From the cell containing the given text, extract its center point as (X, Y) coordinate. 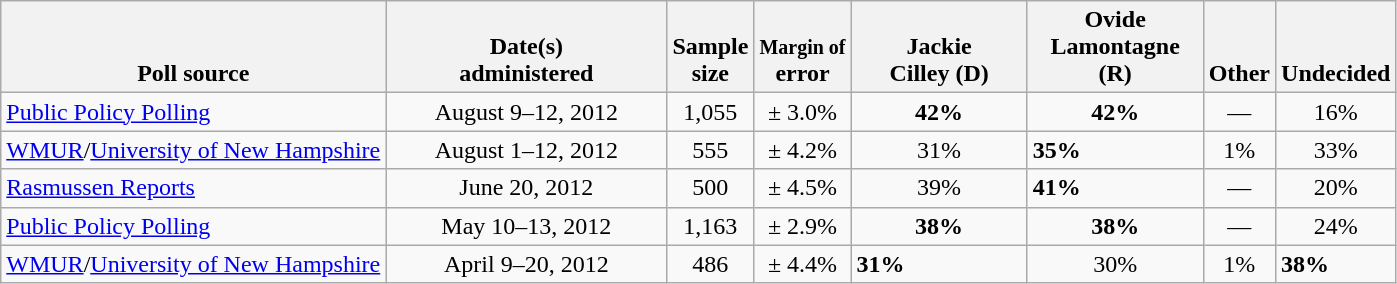
Undecided (1336, 47)
± 2.9% (802, 226)
486 (710, 264)
41% (1115, 188)
June 20, 2012 (526, 188)
39% (939, 188)
± 4.2% (802, 150)
30% (1115, 264)
Date(s)administered (526, 47)
Poll source (194, 47)
Samplesize (710, 47)
1,163 (710, 226)
20% (1336, 188)
24% (1336, 226)
± 3.0% (802, 112)
April 9–20, 2012 (526, 264)
Margin oferror (802, 47)
1,055 (710, 112)
35% (1115, 150)
August 1–12, 2012 (526, 150)
Rasmussen Reports (194, 188)
May 10–13, 2012 (526, 226)
JackieCilley (D) (939, 47)
500 (710, 188)
± 4.4% (802, 264)
16% (1336, 112)
555 (710, 150)
OvideLamontagne (R) (1115, 47)
± 4.5% (802, 188)
33% (1336, 150)
August 9–12, 2012 (526, 112)
Other (1239, 47)
